Identify which cell holds the provided text, then report its (X, Y) central coordinate. 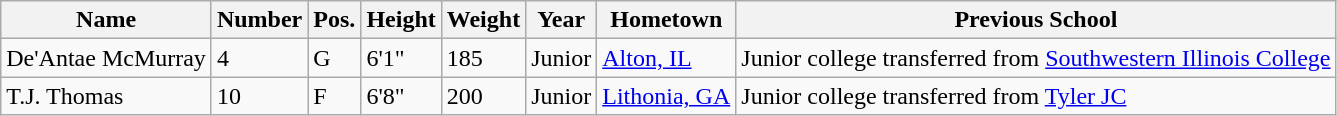
Previous School (1036, 20)
Alton, IL (666, 58)
G (334, 58)
Junior college transferred from Tyler JC (1036, 96)
6'1" (401, 58)
Hometown (666, 20)
Pos. (334, 20)
185 (483, 58)
6'8" (401, 96)
Weight (483, 20)
Junior college transferred from Southwestern Illinois College (1036, 58)
Name (106, 20)
Year (562, 20)
4 (259, 58)
F (334, 96)
200 (483, 96)
Height (401, 20)
De'Antae McMurray (106, 58)
T.J. Thomas (106, 96)
Number (259, 20)
Lithonia, GA (666, 96)
10 (259, 96)
